Return the [X, Y] coordinate for the center point of the cell that contains the specified text.  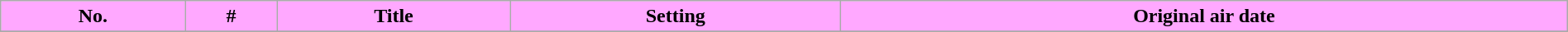
# [232, 16]
Setting [676, 16]
Title [394, 16]
No. [93, 16]
Original air date [1204, 16]
